Extract the (X, Y) coordinate from the center of the cell holding the provided text.  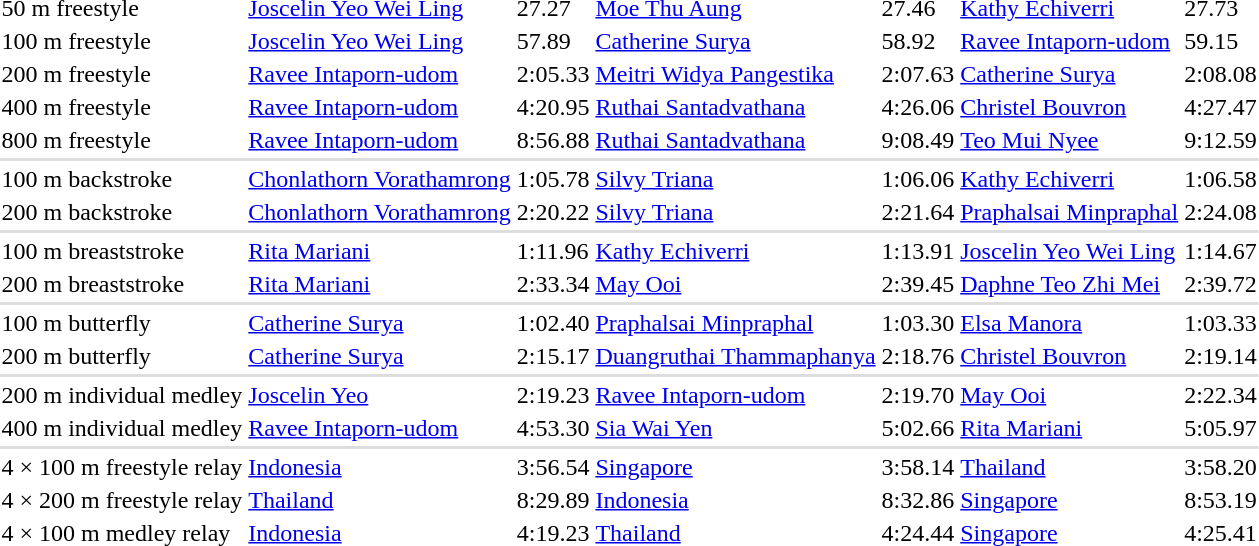
5:05.97 (1221, 428)
2:22.34 (1221, 395)
4 × 100 m freestyle relay (122, 467)
2:33.34 (553, 284)
100 m freestyle (122, 41)
2:39.72 (1221, 284)
4 × 200 m freestyle relay (122, 500)
2:19.23 (553, 395)
1:03.33 (1221, 323)
Teo Mui Nyee (1070, 140)
59.15 (1221, 41)
4:26.06 (918, 107)
2:19.14 (1221, 356)
5:02.66 (918, 428)
8:32.86 (918, 500)
1:14.67 (1221, 251)
200 m breaststroke (122, 284)
400 m freestyle (122, 107)
1:06.58 (1221, 179)
9:12.59 (1221, 140)
2:24.08 (1221, 212)
2:05.33 (553, 74)
Duangruthai Thammaphanya (736, 356)
4:53.30 (553, 428)
1:02.40 (553, 323)
1:06.06 (918, 179)
57.89 (553, 41)
9:08.49 (918, 140)
2:19.70 (918, 395)
2:18.76 (918, 356)
2:07.63 (918, 74)
Daphne Teo Zhi Mei (1070, 284)
4:20.95 (553, 107)
8:29.89 (553, 500)
1:13.91 (918, 251)
3:58.20 (1221, 467)
2:08.08 (1221, 74)
2:15.17 (553, 356)
4:27.47 (1221, 107)
1:03.30 (918, 323)
200 m individual medley (122, 395)
3:58.14 (918, 467)
100 m backstroke (122, 179)
100 m breaststroke (122, 251)
Elsa Manora (1070, 323)
1:05.78 (553, 179)
2:39.45 (918, 284)
Sia Wai Yen (736, 428)
200 m butterfly (122, 356)
2:21.64 (918, 212)
200 m backstroke (122, 212)
Joscelin Yeo (380, 395)
800 m freestyle (122, 140)
1:11.96 (553, 251)
400 m individual medley (122, 428)
8:53.19 (1221, 500)
200 m freestyle (122, 74)
Meitri Widya Pangestika (736, 74)
100 m butterfly (122, 323)
8:56.88 (553, 140)
58.92 (918, 41)
2:20.22 (553, 212)
3:56.54 (553, 467)
